Determine the [x, y] coordinate at the center of the cell enclosing the given text.  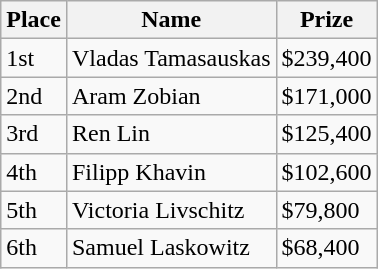
1st [34, 58]
5th [34, 210]
Ren Lin [171, 134]
$171,000 [326, 96]
Name [171, 20]
3rd [34, 134]
Place [34, 20]
Filipp Khavin [171, 172]
Aram Zobian [171, 96]
$125,400 [326, 134]
Prize [326, 20]
4th [34, 172]
$79,800 [326, 210]
2nd [34, 96]
6th [34, 248]
$102,600 [326, 172]
Vladas Tamasauskas [171, 58]
Samuel Laskowitz [171, 248]
$68,400 [326, 248]
Victoria Livschitz [171, 210]
$239,400 [326, 58]
